For the text-containing cell, return its midpoint in (X, Y) coordinate format. 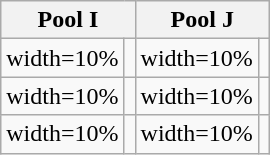
Pool J (202, 20)
Pool I (68, 20)
